Search for the cell housing the specified text and yield its [x, y] center coordinate. 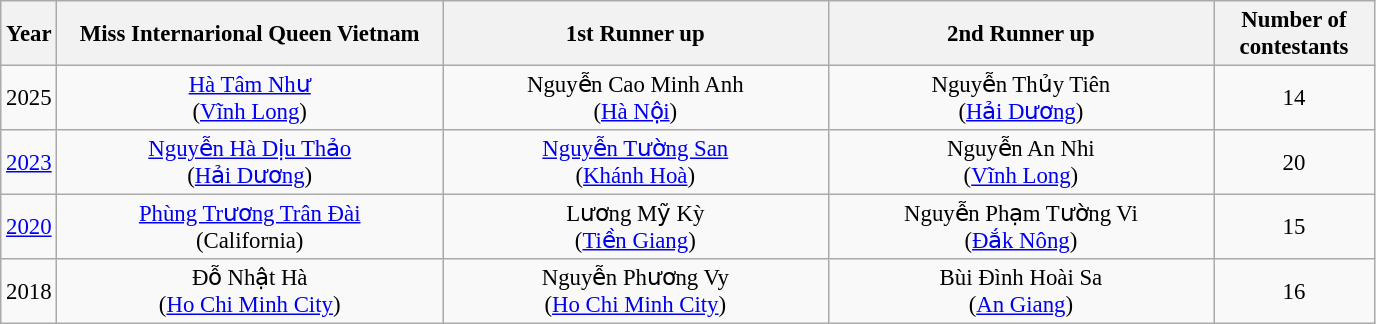
Bùi Đình Hoài Sa(An Giang) [1021, 292]
20 [1294, 162]
Year [29, 34]
2018 [29, 292]
Hà Tâm Như(Vĩnh Long) [250, 98]
Nguyễn Tường San(Khánh Hoà) [635, 162]
Nguyễn Thủy Tiên(Hải Dương) [1021, 98]
Đỗ Nhật Hà(Ho Chi Minh City) [250, 292]
Nguyễn An Nhi(Vĩnh Long) [1021, 162]
Lương Mỹ Kỳ(Tiền Giang) [635, 228]
Phùng Trương Trân Đài(California) [250, 228]
Number of contestants [1294, 34]
2020 [29, 228]
Nguyễn Phạm Tường Vi(Đắk Nông) [1021, 228]
16 [1294, 292]
Nguyễn Cao Minh Anh(Hà Nội) [635, 98]
Miss Internarional Queen Vietnam [250, 34]
2023 [29, 162]
2nd Runner up [1021, 34]
2025 [29, 98]
14 [1294, 98]
Nguyễn Hà Dịu Thảo(Hải Dương) [250, 162]
15 [1294, 228]
1st Runner up [635, 34]
Nguyễn Phương Vy(Ho Chi Minh City) [635, 292]
